Identify which cell holds the provided text, then report its [x, y] central coordinate. 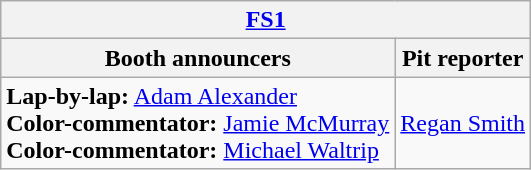
Regan Smith [463, 123]
Booth announcers [198, 58]
Pit reporter [463, 58]
Lap-by-lap: Adam AlexanderColor-commentator: Jamie McMurrayColor-commentator: Michael Waltrip [198, 123]
FS1 [266, 20]
